Search for the cell housing the specified text and yield its (X, Y) center coordinate. 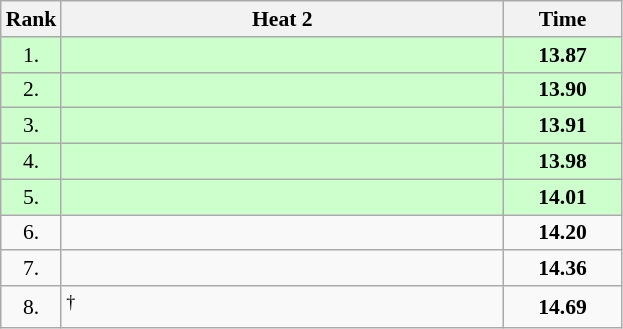
14.01 (562, 197)
14.36 (562, 269)
Rank (32, 19)
8. (32, 306)
4. (32, 162)
13.90 (562, 90)
3. (32, 126)
† (282, 306)
Time (562, 19)
2. (32, 90)
14.20 (562, 233)
14.69 (562, 306)
1. (32, 55)
5. (32, 197)
6. (32, 233)
7. (32, 269)
13.98 (562, 162)
Heat 2 (282, 19)
13.91 (562, 126)
13.87 (562, 55)
